Provide the (x, y) coordinate of the cell's center where the given text is located.  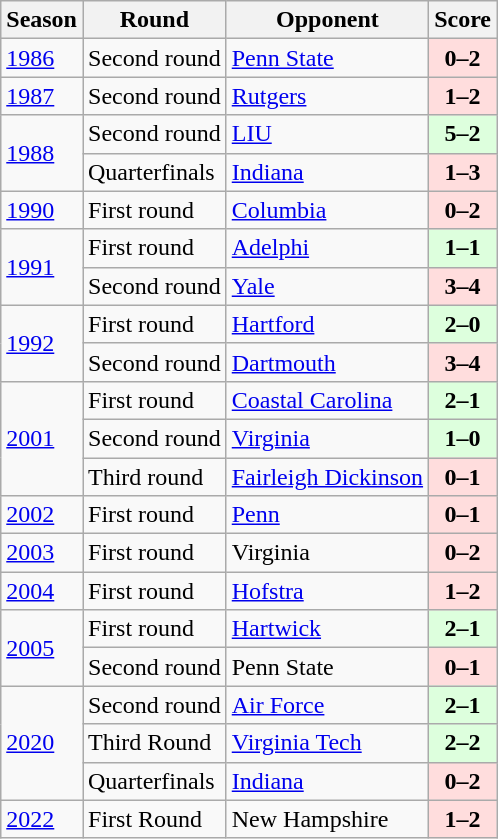
Penn (327, 515)
New Hampshire (327, 819)
Dartmouth (327, 362)
Air Force (327, 705)
Third Round (154, 743)
Season (42, 20)
LIU (327, 134)
Hofstra (327, 591)
1–0 (463, 438)
2–0 (463, 324)
1987 (42, 96)
Hartford (327, 324)
Score (463, 20)
Opponent (327, 20)
1991 (42, 267)
1–3 (463, 172)
2005 (42, 648)
2022 (42, 819)
5–2 (463, 134)
Third round (154, 477)
Round (154, 20)
1990 (42, 210)
Hartwick (327, 629)
Columbia (327, 210)
1986 (42, 58)
2–2 (463, 743)
Adelphi (327, 248)
Yale (327, 286)
1992 (42, 343)
2004 (42, 591)
2002 (42, 515)
2001 (42, 438)
Rutgers (327, 96)
1988 (42, 153)
Coastal Carolina (327, 400)
First Round (154, 819)
Fairleigh Dickinson (327, 477)
1–1 (463, 248)
2020 (42, 743)
Virginia Tech (327, 743)
2003 (42, 553)
